Search for the cell housing the specified text and yield its [x, y] center coordinate. 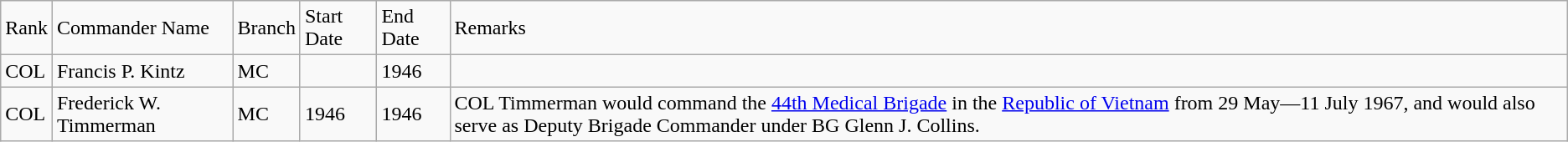
Frederick W. Timmerman [142, 114]
Commander Name [142, 28]
Rank [27, 28]
Start Date [338, 28]
End Date [414, 28]
Remarks [1008, 28]
Francis P. Kintz [142, 71]
Branch [266, 28]
